Search for the cell housing the specified text and yield its [X, Y] center coordinate. 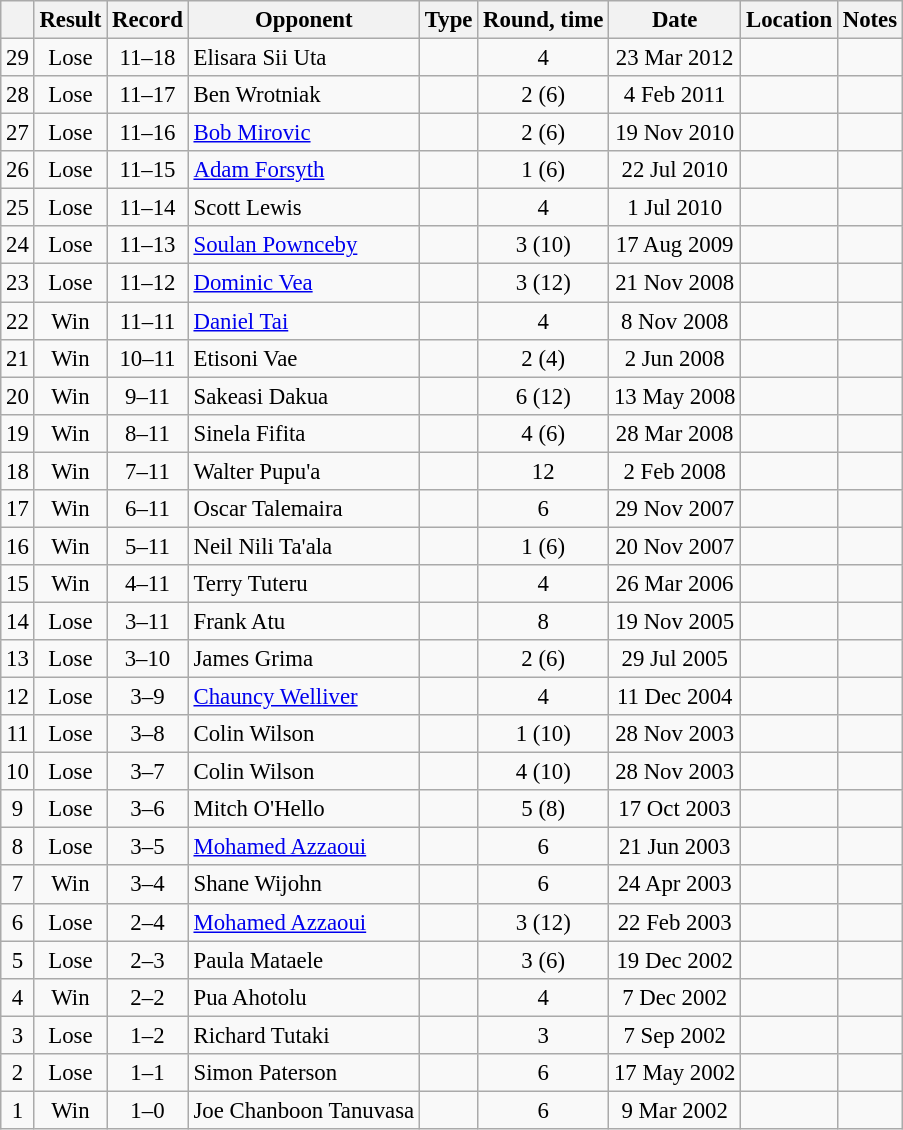
7 Dec 2002 [675, 997]
Oscar Talemaira [304, 509]
Pua Ahotolu [304, 997]
9–11 [148, 396]
Bob Mirovic [304, 133]
11 Dec 2004 [675, 697]
Chauncy Welliver [304, 697]
8–11 [148, 433]
2 Jun 2008 [675, 358]
21 Jun 2003 [675, 847]
8 Nov 2008 [675, 321]
11–14 [148, 208]
Adam Forsyth [304, 170]
Frank Atu [304, 621]
3–8 [148, 734]
11–18 [148, 58]
1 Jul 2010 [675, 208]
23 Mar 2012 [675, 58]
7 [18, 885]
29 [18, 58]
19 Nov 2010 [675, 133]
Paula Mataele [304, 960]
28 Mar 2008 [675, 433]
2–3 [148, 960]
17 [18, 509]
Round, time [544, 20]
29 Nov 2007 [675, 509]
9 Mar 2002 [675, 1110]
4 (10) [544, 772]
Walter Pupu'a [304, 471]
Shane Wijohn [304, 885]
22 Jul 2010 [675, 170]
1–1 [148, 1073]
23 [18, 283]
25 [18, 208]
3 (6) [544, 960]
11–12 [148, 283]
1 [18, 1110]
7 Sep 2002 [675, 1035]
17 Oct 2003 [675, 809]
9 [18, 809]
13 [18, 659]
24 Apr 2003 [675, 885]
24 [18, 245]
3 (10) [544, 245]
18 [18, 471]
11–15 [148, 170]
11–13 [148, 245]
10 [18, 772]
Mitch O'Hello [304, 809]
Record [148, 20]
Type [448, 20]
17 Aug 2009 [675, 245]
Location [790, 20]
22 [18, 321]
14 [18, 621]
11 [18, 734]
21 [18, 358]
1–2 [148, 1035]
Terry Tuteru [304, 584]
16 [18, 546]
Etisoni Vae [304, 358]
2 Feb 2008 [675, 471]
3–6 [148, 809]
27 [18, 133]
Neil Nili Ta'ala [304, 546]
17 May 2002 [675, 1073]
1–0 [148, 1110]
4 (6) [544, 433]
11–17 [148, 95]
20 [18, 396]
19 Dec 2002 [675, 960]
19 Nov 2005 [675, 621]
5–11 [148, 546]
Notes [870, 20]
3–5 [148, 847]
22 Feb 2003 [675, 922]
3–4 [148, 885]
15 [18, 584]
2 (4) [544, 358]
3–10 [148, 659]
Elisara Sii Uta [304, 58]
2–4 [148, 922]
19 [18, 433]
1 (10) [544, 734]
20 Nov 2007 [675, 546]
26 Mar 2006 [675, 584]
Simon Paterson [304, 1073]
5 [18, 960]
Scott Lewis [304, 208]
3–9 [148, 697]
Sakeasi Dakua [304, 396]
Result [70, 20]
3–7 [148, 772]
6 (12) [544, 396]
Richard Tutaki [304, 1035]
Daniel Tai [304, 321]
Joe Chanboon Tanuvasa [304, 1110]
7–11 [148, 471]
2–2 [148, 997]
26 [18, 170]
Ben Wrotniak [304, 95]
5 (8) [544, 809]
6–11 [148, 509]
Date [675, 20]
11–16 [148, 133]
3–11 [148, 621]
Opponent [304, 20]
13 May 2008 [675, 396]
James Grima [304, 659]
Dominic Vea [304, 283]
28 [18, 95]
29 Jul 2005 [675, 659]
11–11 [148, 321]
Soulan Pownceby [304, 245]
Sinela Fifita [304, 433]
2 [18, 1073]
10–11 [148, 358]
4–11 [148, 584]
21 Nov 2008 [675, 283]
4 Feb 2011 [675, 95]
